Search for the cell housing the specified text and yield its (x, y) center coordinate. 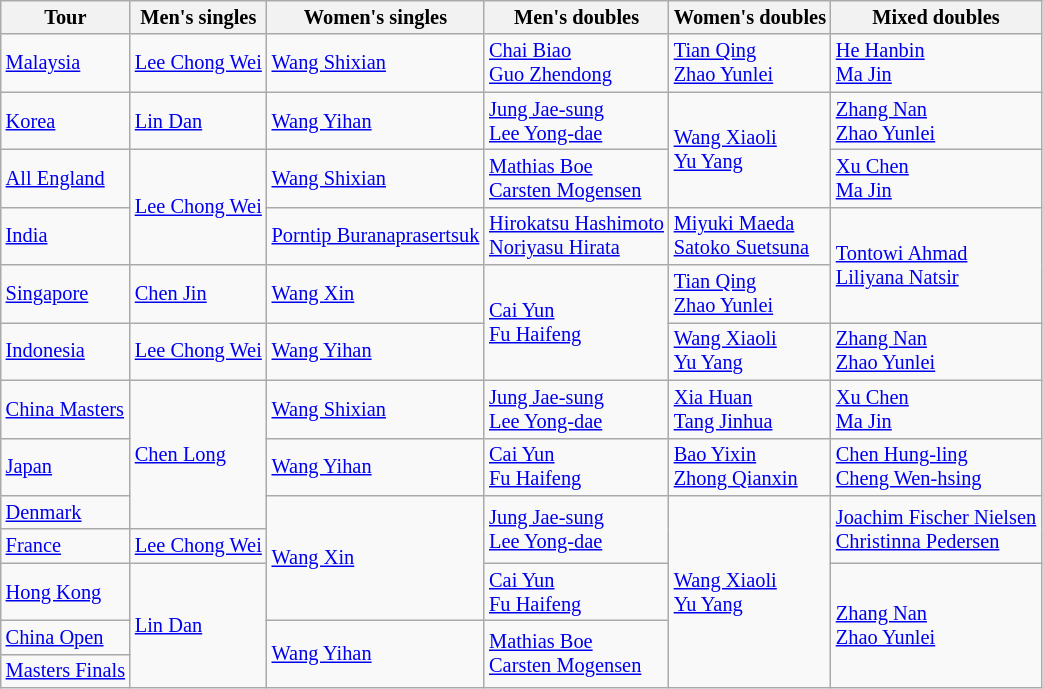
Xia Huan Tang Jinhua (750, 409)
Indonesia (66, 351)
Chen Hung-ling Cheng Wen-hsing (936, 467)
He Hanbin Ma Jin (936, 63)
France (66, 546)
Hong Kong (66, 592)
Chai Biao Guo Zhendong (576, 63)
China Open (66, 637)
Women's singles (376, 17)
Miyuki Maeda Satoko Suetsuna (750, 236)
Men's singles (198, 17)
Tontowi Ahmad Liliyana Natsir (936, 264)
Women's doubles (750, 17)
Hirokatsu Hashimoto Noriyasu Hirata (576, 236)
Bao Yixin Zhong Qianxin (750, 467)
Porntip Buranaprasertsuk (376, 236)
India (66, 236)
Joachim Fischer Nielsen Christinna Pedersen (936, 528)
Chen Long (198, 454)
China Masters (66, 409)
Chen Jin (198, 294)
Mixed doubles (936, 17)
Tour (66, 17)
Masters Finals (66, 671)
Singapore (66, 294)
Denmark (66, 512)
All England (66, 178)
Korea (66, 121)
Japan (66, 467)
Malaysia (66, 63)
Men's doubles (576, 17)
